Return the [x, y] coordinate for the center point of the cell that contains the specified text.  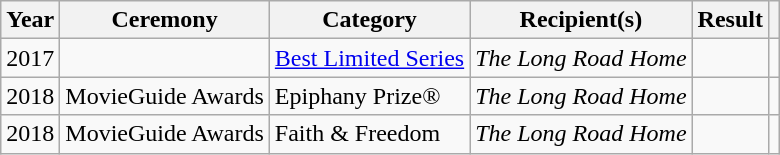
Category [369, 20]
Best Limited Series [369, 58]
Epiphany Prize® [369, 96]
Recipient(s) [581, 20]
Faith & Freedom [369, 134]
Year [30, 20]
2017 [30, 58]
Ceremony [165, 20]
Result [730, 20]
